Scan for the cell matching the given text and deliver its [x, y] coordinate at center. 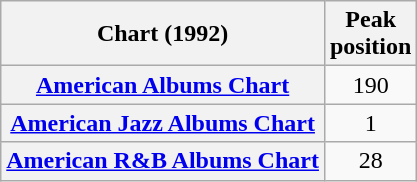
190 [370, 85]
Peakposition [370, 34]
American Albums Chart [163, 85]
American Jazz Albums Chart [163, 123]
Chart (1992) [163, 34]
1 [370, 123]
28 [370, 161]
American R&B Albums Chart [163, 161]
